Return the [x, y] coordinate for the center point of the cell that contains the specified text.  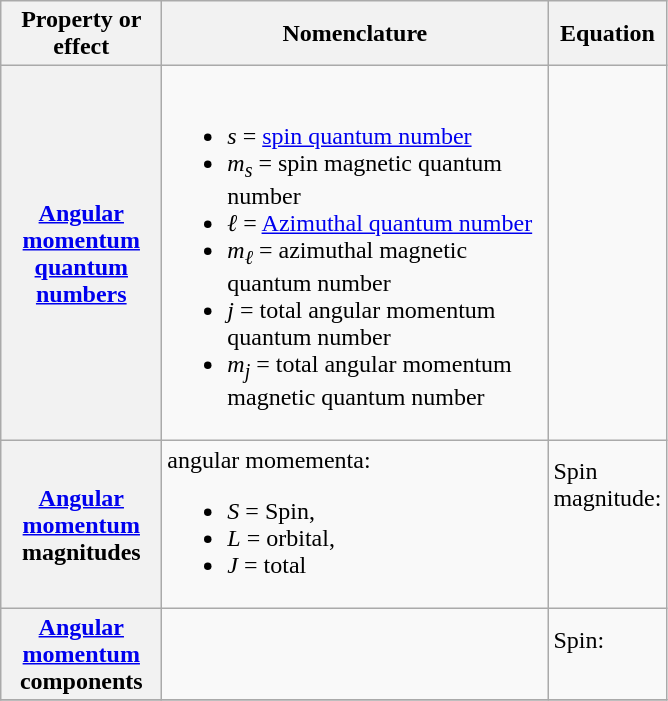
Angular momentum components [82, 654]
Equation [608, 34]
Spin magnitude: [608, 524]
Angular momentum quantum numbers [82, 254]
Angular momentum magnitudes [82, 524]
angular momementa:S = Spin,L = orbital,J = total [355, 524]
Property or effect [82, 34]
Spin: [608, 654]
Nomenclature [355, 34]
